Output the [x, y] coordinate of the center of the cell containing the given text.  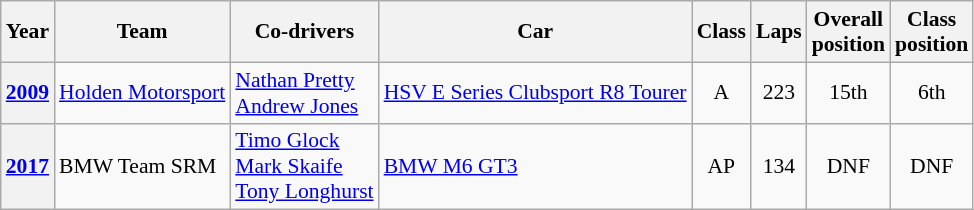
HSV E Series Clubsport R8 Tourer [536, 92]
BMW M6 GT3 [536, 166]
Timo Glock Mark Skaife Tony Longhurst [304, 166]
Overallposition [848, 32]
AP [722, 166]
Laps [779, 32]
BMW Team SRM [142, 166]
Holden Motorsport [142, 92]
2017 [28, 166]
Team [142, 32]
Nathan Pretty Andrew Jones [304, 92]
Classposition [932, 32]
6th [932, 92]
Co-drivers [304, 32]
15th [848, 92]
Car [536, 32]
223 [779, 92]
Class [722, 32]
A [722, 92]
Year [28, 32]
2009 [28, 92]
134 [779, 166]
